For the text-containing cell, return its midpoint in [X, Y] coordinate format. 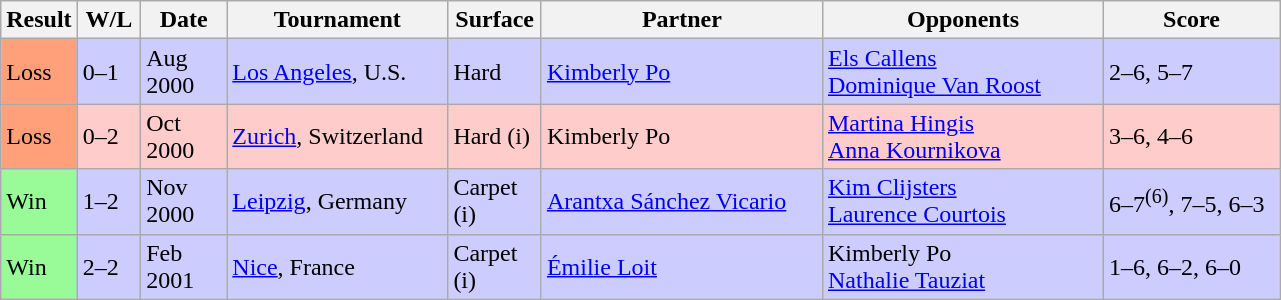
Hard (i) [495, 136]
1–2 [109, 202]
0–2 [109, 136]
2–6, 5–7 [1192, 72]
Score [1192, 20]
Leipzig, Germany [338, 202]
1–6, 6–2, 6–0 [1192, 266]
Els Callens Dominique Van Roost [962, 72]
Aug 2000 [184, 72]
2–2 [109, 266]
Martina Hingis Anna Kournikova [962, 136]
Oct 2000 [184, 136]
Kimberly Po Nathalie Tauziat [962, 266]
Nice, France [338, 266]
Date [184, 20]
Result [39, 20]
Émilie Loit [682, 266]
Feb 2001 [184, 266]
Opponents [962, 20]
0–1 [109, 72]
Tournament [338, 20]
Zurich, Switzerland [338, 136]
Kim Clijsters Laurence Courtois [962, 202]
6–7(6), 7–5, 6–3 [1192, 202]
Hard [495, 72]
Partner [682, 20]
Nov 2000 [184, 202]
W/L [109, 20]
Los Angeles, U.S. [338, 72]
3–6, 4–6 [1192, 136]
Surface [495, 20]
Arantxa Sánchez Vicario [682, 202]
